Detect which cell encompasses the target text, then output its [x, y] center coordinate. 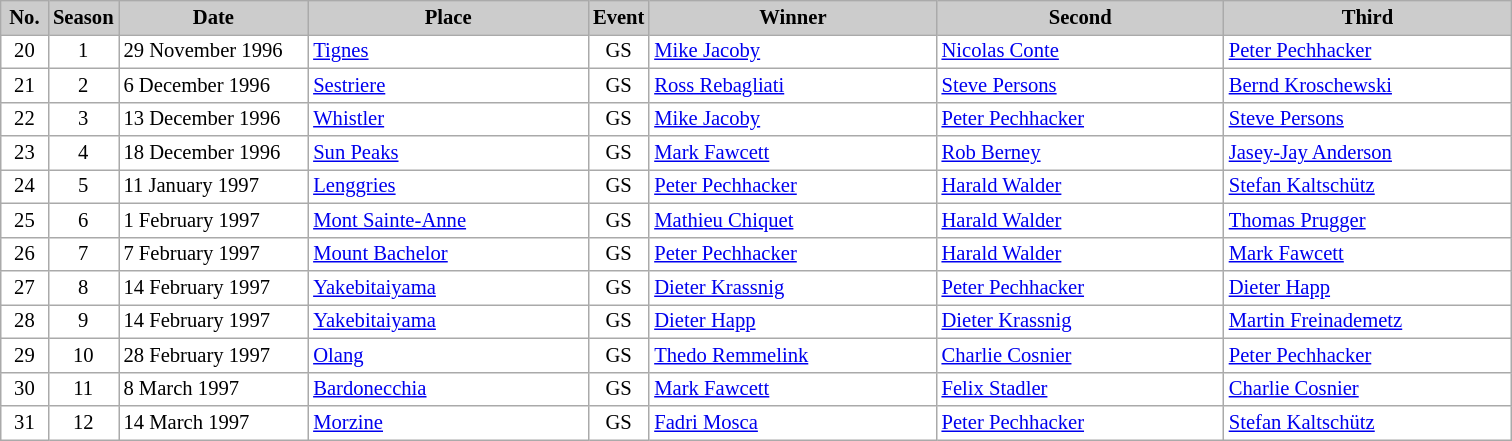
Sun Peaks [448, 153]
Mathieu Chiquet [792, 220]
Felix Stadler [1080, 389]
Jasey-Jay Anderson [1368, 153]
Thomas Prugger [1368, 220]
Ross Rebagliati [792, 85]
Morzine [448, 423]
21 [24, 85]
Rob Berney [1080, 153]
1 [83, 51]
Winner [792, 17]
6 December 1996 [213, 85]
31 [24, 423]
5 [83, 186]
28 February 1997 [213, 355]
23 [24, 153]
Event [618, 17]
Fadri Mosca [792, 423]
7 [83, 254]
Place [448, 17]
Mount Bachelor [448, 254]
11 [83, 389]
13 December 1996 [213, 119]
29 [24, 355]
Bardonecchia [448, 389]
27 [24, 287]
8 March 1997 [213, 389]
4 [83, 153]
20 [24, 51]
1 February 1997 [213, 220]
7 February 1997 [213, 254]
9 [83, 321]
Mont Sainte-Anne [448, 220]
22 [24, 119]
Sestriere [448, 85]
No. [24, 17]
Season [83, 17]
Thedo Remmelink [792, 355]
14 March 1997 [213, 423]
28 [24, 321]
6 [83, 220]
Olang [448, 355]
18 December 1996 [213, 153]
3 [83, 119]
24 [24, 186]
Third [1368, 17]
Whistler [448, 119]
Second [1080, 17]
Tignes [448, 51]
25 [24, 220]
8 [83, 287]
Date [213, 17]
Lenggries [448, 186]
26 [24, 254]
10 [83, 355]
11 January 1997 [213, 186]
Bernd Kroschewski [1368, 85]
29 November 1996 [213, 51]
12 [83, 423]
Nicolas Conte [1080, 51]
Martin Freinademetz [1368, 321]
30 [24, 389]
2 [83, 85]
